From the cell containing the given text, extract its center point as [x, y] coordinate. 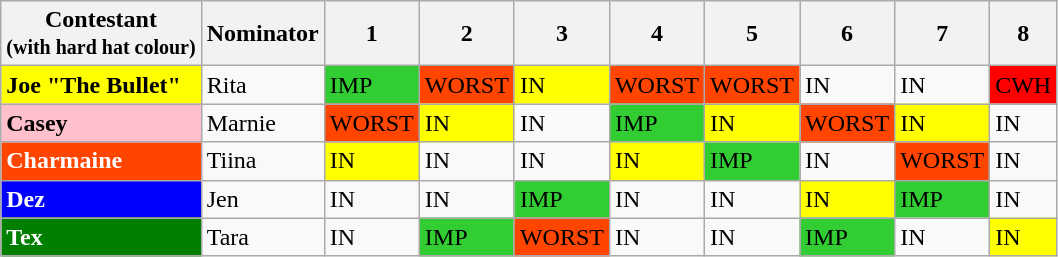
Joe "The Bullet" [101, 85]
Rita [262, 85]
Marnie [262, 123]
3 [562, 34]
Nominator [262, 34]
4 [656, 34]
Tiina [262, 161]
Contestant(with hard hat colour) [101, 34]
Charmaine [101, 161]
8 [1024, 34]
Casey [101, 123]
Dez [101, 199]
Tex [101, 237]
5 [752, 34]
7 [942, 34]
CWH [1024, 85]
1 [372, 34]
Tara [262, 237]
Jen [262, 199]
6 [848, 34]
2 [466, 34]
